Capture the cell that displays the provided text and extract its (x, y) central coordinate. 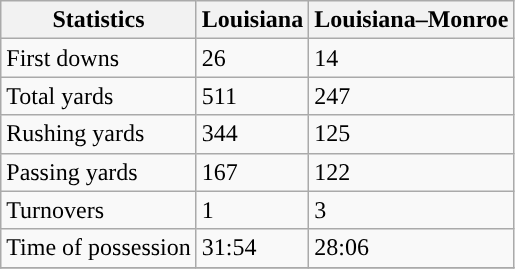
28:06 (412, 248)
Statistics (99, 20)
125 (412, 134)
Louisiana–Monroe (412, 20)
14 (412, 58)
511 (252, 96)
167 (252, 172)
Louisiana (252, 20)
Rushing yards (99, 134)
Total yards (99, 96)
344 (252, 134)
Time of possession (99, 248)
31:54 (252, 248)
Turnovers (99, 210)
122 (412, 172)
26 (252, 58)
247 (412, 96)
First downs (99, 58)
Passing yards (99, 172)
3 (412, 210)
1 (252, 210)
